Extract the [x, y] coordinate from the center of the cell holding the provided text.  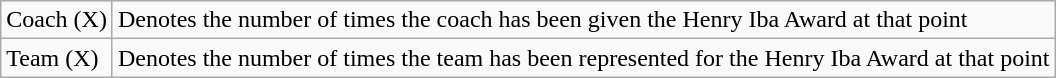
Coach (X) [57, 20]
Team (X) [57, 58]
Denotes the number of times the coach has been given the Henry Iba Award at that point [584, 20]
Denotes the number of times the team has been represented for the Henry Iba Award at that point [584, 58]
